Output the (X, Y) coordinate of the center of the cell containing the given text.  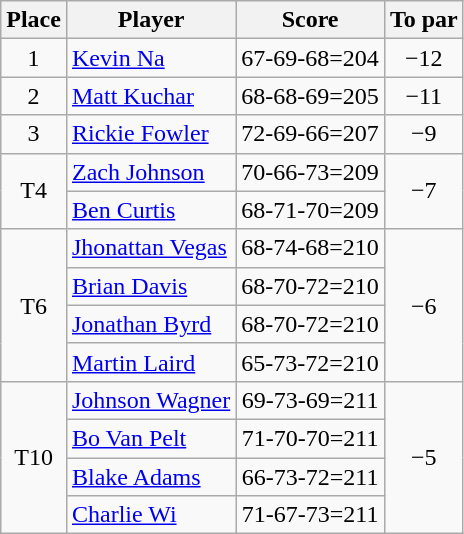
66-73-72=211 (310, 477)
Rickie Fowler (150, 134)
69-73-69=211 (310, 400)
Zach Johnson (150, 172)
−6 (424, 305)
68-68-69=205 (310, 96)
Blake Adams (150, 477)
Player (150, 20)
1 (34, 58)
71-70-70=211 (310, 438)
65-73-72=210 (310, 362)
70-66-73=209 (310, 172)
72-69-66=207 (310, 134)
T4 (34, 191)
T10 (34, 457)
68-71-70=209 (310, 210)
2 (34, 96)
Place (34, 20)
Jonathan Byrd (150, 324)
−5 (424, 457)
Bo Van Pelt (150, 438)
71-67-73=211 (310, 515)
Charlie Wi (150, 515)
−7 (424, 191)
−9 (424, 134)
Brian Davis (150, 286)
To par (424, 20)
Kevin Na (150, 58)
Matt Kuchar (150, 96)
Martin Laird (150, 362)
3 (34, 134)
Score (310, 20)
−12 (424, 58)
67-69-68=204 (310, 58)
T6 (34, 305)
Ben Curtis (150, 210)
−11 (424, 96)
Jhonattan Vegas (150, 248)
68-74-68=210 (310, 248)
Johnson Wagner (150, 400)
